Pinpoint the cell where the given text exists, returning its (x, y) midpoint coordinate. 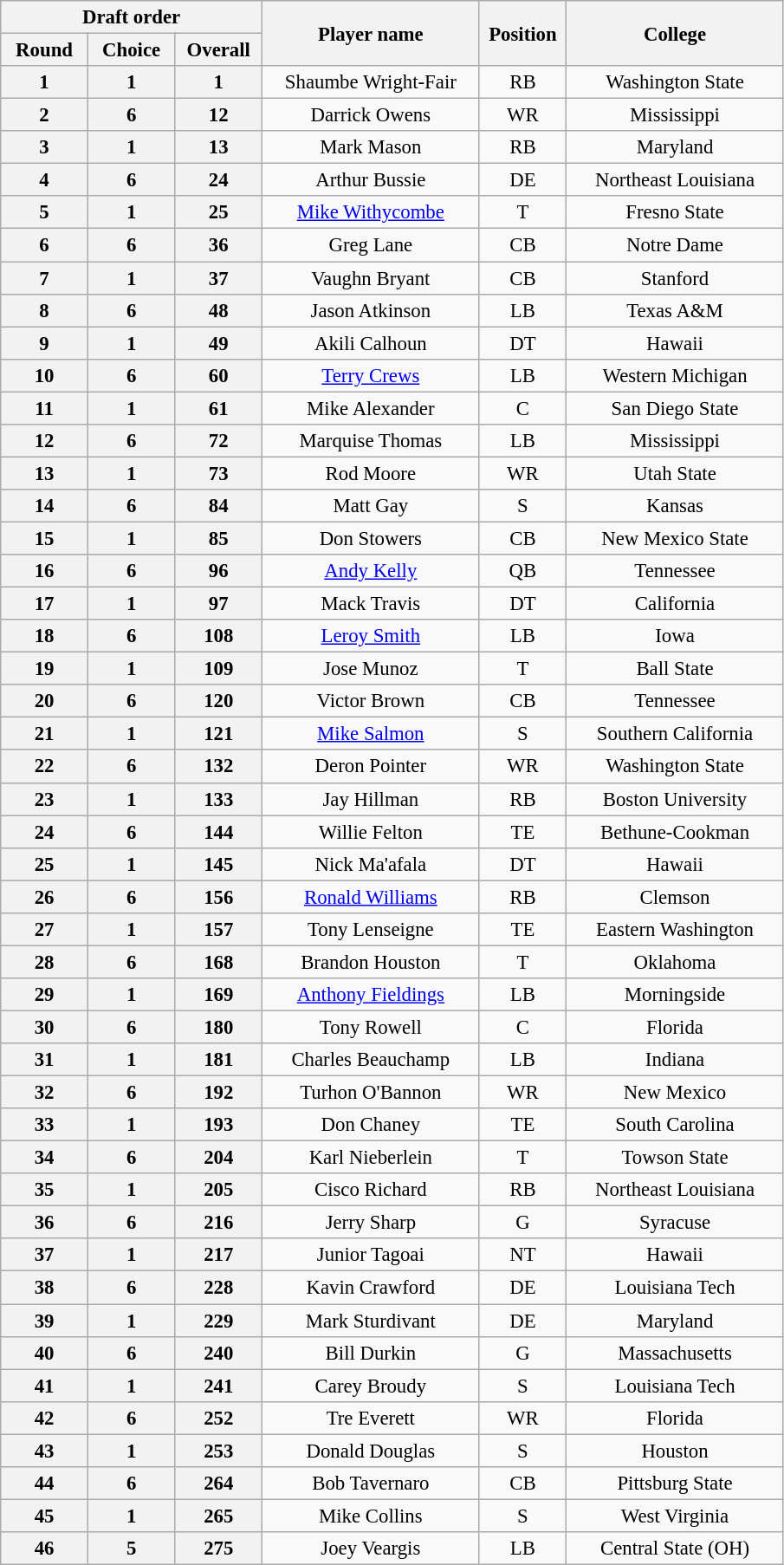
11 (45, 408)
Syracuse (676, 1223)
23 (45, 799)
Willie Felton (371, 832)
18 (45, 636)
217 (218, 1256)
31 (45, 1060)
Nick Ma'afala (371, 864)
Central State (OH) (676, 1549)
181 (218, 1060)
61 (218, 408)
Shaumbe Wright-Fair (371, 82)
Akili Calhoun (371, 343)
228 (218, 1288)
22 (45, 767)
Arthur Bussie (371, 180)
240 (218, 1353)
121 (218, 734)
44 (45, 1484)
Cisco Richard (371, 1190)
43 (45, 1451)
Fresno State (676, 212)
156 (218, 897)
16 (45, 571)
Joey Veargis (371, 1549)
Tony Lenseigne (371, 930)
49 (218, 343)
46 (45, 1549)
South Carolina (676, 1125)
Don Stowers (371, 538)
21 (45, 734)
Choice (132, 50)
Jerry Sharp (371, 1223)
College (676, 33)
275 (218, 1549)
10 (45, 375)
Mack Travis (371, 604)
Ball State (676, 669)
Bethune-Cookman (676, 832)
Clemson (676, 897)
Deron Pointer (371, 767)
Round (45, 50)
Donald Douglas (371, 1451)
35 (45, 1190)
253 (218, 1451)
252 (218, 1418)
Vaughn Bryant (371, 278)
73 (218, 473)
Massachusetts (676, 1353)
168 (218, 962)
48 (218, 310)
3 (45, 147)
Texas A&M (676, 310)
41 (45, 1386)
204 (218, 1158)
15 (45, 538)
157 (218, 930)
Position (523, 33)
97 (218, 604)
Indiana (676, 1060)
72 (218, 441)
Southern California (676, 734)
Ronald Williams (371, 897)
Overall (218, 50)
Draft order (132, 17)
QB (523, 571)
Bob Tavernaro (371, 1484)
26 (45, 897)
NT (523, 1256)
Morningside (676, 995)
30 (45, 1027)
8 (45, 310)
Jose Munoz (371, 669)
Matt Gay (371, 506)
264 (218, 1484)
120 (218, 701)
Terry Crews (371, 375)
Bill Durkin (371, 1353)
Mike Collins (371, 1516)
109 (218, 669)
Leroy Smith (371, 636)
Don Chaney (371, 1125)
14 (45, 506)
Victor Brown (371, 701)
96 (218, 571)
39 (45, 1321)
Tony Rowell (371, 1027)
Darrick Owens (371, 115)
20 (45, 701)
Mike Withycombe (371, 212)
Carey Broudy (371, 1386)
Towson State (676, 1158)
Jason Atkinson (371, 310)
180 (218, 1027)
Houston (676, 1451)
108 (218, 636)
9 (45, 343)
New Mexico State (676, 538)
Notre Dame (676, 245)
265 (218, 1516)
Stanford (676, 278)
Turhon O'Bannon (371, 1093)
Mike Salmon (371, 734)
192 (218, 1093)
Rod Moore (371, 473)
West Virginia (676, 1516)
60 (218, 375)
29 (45, 995)
Brandon Houston (371, 962)
San Diego State (676, 408)
Jay Hillman (371, 799)
Greg Lane (371, 245)
38 (45, 1288)
Player name (371, 33)
Pittsburg State (676, 1484)
Kansas (676, 506)
28 (45, 962)
84 (218, 506)
193 (218, 1125)
2 (45, 115)
145 (218, 864)
133 (218, 799)
Tre Everett (371, 1418)
Charles Beauchamp (371, 1060)
205 (218, 1190)
34 (45, 1158)
Boston University (676, 799)
40 (45, 1353)
169 (218, 995)
Andy Kelly (371, 571)
27 (45, 930)
Kavin Crawford (371, 1288)
42 (45, 1418)
7 (45, 278)
Mark Sturdivant (371, 1321)
216 (218, 1223)
Iowa (676, 636)
California (676, 604)
241 (218, 1386)
Mark Mason (371, 147)
Anthony Fieldings (371, 995)
32 (45, 1093)
Marquise Thomas (371, 441)
New Mexico (676, 1093)
85 (218, 538)
19 (45, 669)
Oklahoma (676, 962)
33 (45, 1125)
Junior Tagoai (371, 1256)
Eastern Washington (676, 930)
Utah State (676, 473)
229 (218, 1321)
132 (218, 767)
17 (45, 604)
Karl Nieberlein (371, 1158)
Western Michigan (676, 375)
144 (218, 832)
45 (45, 1516)
Mike Alexander (371, 408)
4 (45, 180)
